Extract the (X, Y) coordinate from the center of the cell holding the provided text.  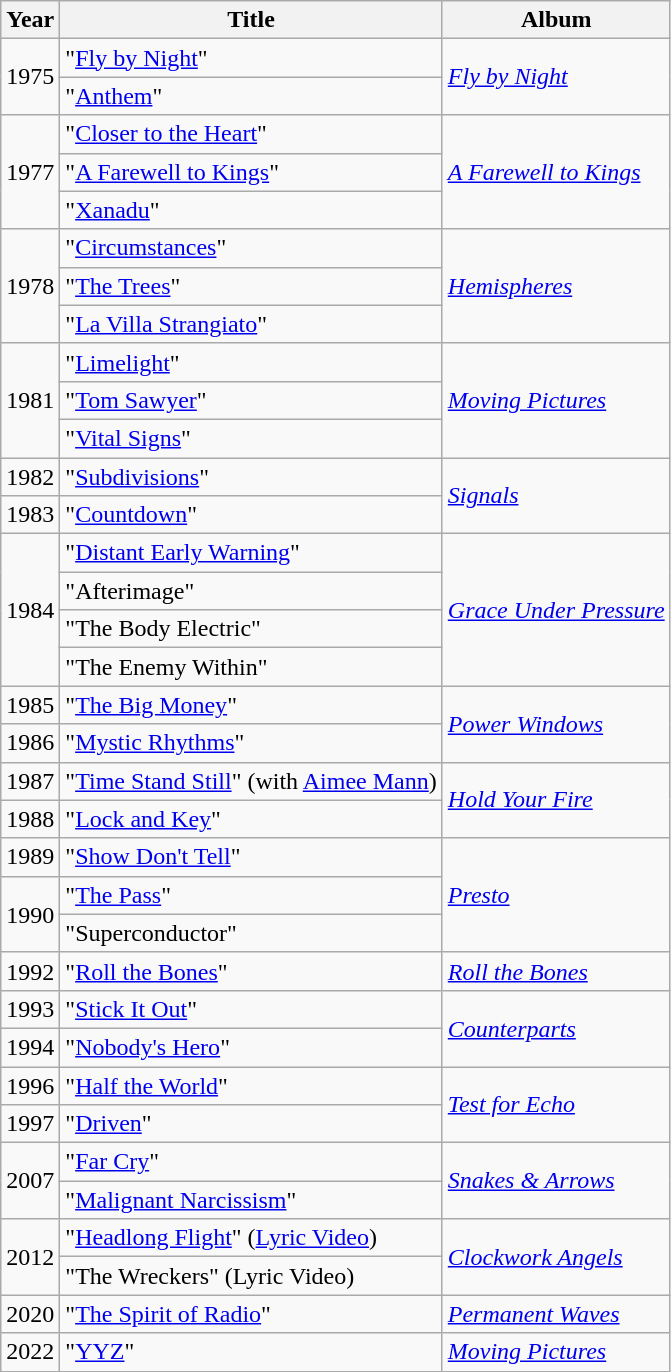
"Subdivisions" (251, 477)
Roll the Bones (556, 971)
Test for Echo (556, 1104)
1988 (30, 819)
"The Pass" (251, 895)
"The Big Money" (251, 705)
2022 (30, 1352)
Counterparts (556, 1028)
"Superconductor" (251, 933)
Hemispheres (556, 286)
"The Enemy Within" (251, 667)
Clockwork Angels (556, 1257)
1990 (30, 914)
"Afterimage" (251, 591)
Title (251, 20)
"Show Don't Tell" (251, 857)
"La Villa Strangiato" (251, 324)
"Lock and Key" (251, 819)
"The Body Electric" (251, 629)
"Nobody's Hero" (251, 1047)
Presto (556, 895)
2020 (30, 1314)
A Farewell to Kings (556, 172)
"The Spirit of Radio" (251, 1314)
"Circumstances" (251, 248)
1987 (30, 781)
"Half the World" (251, 1085)
2012 (30, 1257)
"Malignant Narcissism" (251, 1200)
1997 (30, 1124)
Hold Your Fire (556, 800)
"Headlong Flight" (Lyric Video) (251, 1238)
1978 (30, 286)
Power Windows (556, 724)
"The Wreckers" (Lyric Video) (251, 1276)
"Anthem" (251, 96)
"Vital Signs" (251, 438)
"Countdown" (251, 515)
Year (30, 20)
"Stick It Out" (251, 1009)
1981 (30, 400)
1985 (30, 705)
Snakes & Arrows (556, 1181)
1984 (30, 610)
"Limelight" (251, 362)
1996 (30, 1085)
"Mystic Rhythms" (251, 743)
1989 (30, 857)
1986 (30, 743)
Permanent Waves (556, 1314)
"Driven" (251, 1124)
1977 (30, 172)
Grace Under Pressure (556, 610)
1983 (30, 515)
1992 (30, 971)
"Time Stand Still" (with Aimee Mann) (251, 781)
"Far Cry" (251, 1162)
1975 (30, 77)
"Xanadu" (251, 210)
"A Farewell to Kings" (251, 172)
1982 (30, 477)
Fly by Night (556, 77)
2007 (30, 1181)
"Tom Sawyer" (251, 400)
1993 (30, 1009)
"The Trees" (251, 286)
1994 (30, 1047)
"YYZ" (251, 1352)
"Roll the Bones" (251, 971)
Signals (556, 496)
"Distant Early Warning" (251, 553)
Album (556, 20)
"Closer to the Heart" (251, 134)
"Fly by Night" (251, 58)
